Find where the given text appears and provide that cell's center as [X, Y] coordinate. 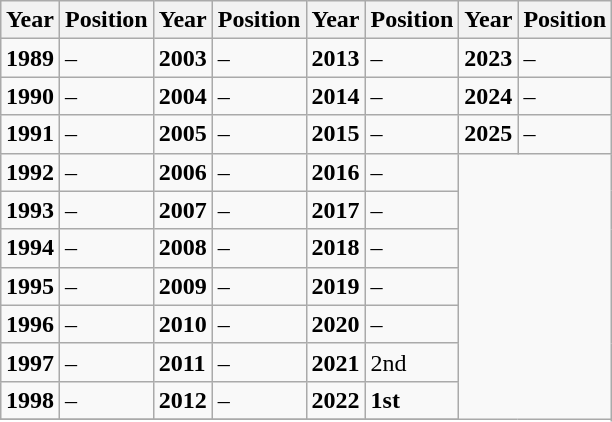
1990 [30, 96]
2013 [336, 58]
2019 [336, 286]
1996 [30, 324]
2016 [336, 172]
2003 [182, 58]
2023 [488, 58]
2008 [182, 248]
1991 [30, 134]
2012 [182, 400]
1998 [30, 400]
1st [412, 400]
1993 [30, 210]
1989 [30, 58]
2nd [412, 362]
2005 [182, 134]
2015 [336, 134]
2018 [336, 248]
2025 [488, 134]
2006 [182, 172]
2022 [336, 400]
1994 [30, 248]
1997 [30, 362]
2017 [336, 210]
2020 [336, 324]
2011 [182, 362]
2009 [182, 286]
1992 [30, 172]
2010 [182, 324]
2004 [182, 96]
1995 [30, 286]
2007 [182, 210]
2014 [336, 96]
2021 [336, 362]
2024 [488, 96]
